For the text-containing cell, return its midpoint in [X, Y] coordinate format. 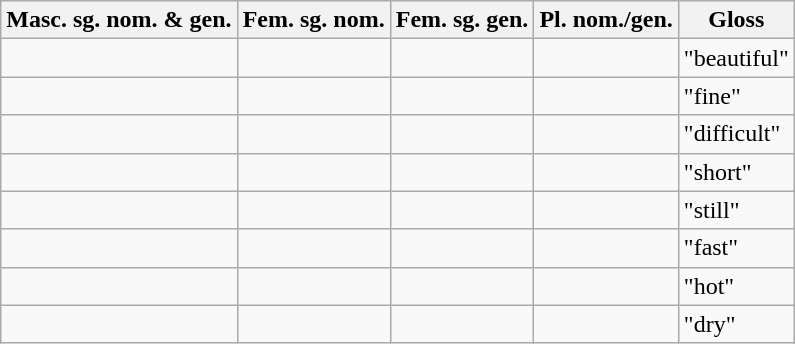
"difficult" [736, 134]
"fine" [736, 96]
"dry" [736, 324]
Masc. sg. nom. & gen. [119, 20]
"hot" [736, 286]
Pl. nom./gen. [606, 20]
"short" [736, 172]
Gloss [736, 20]
Fem. sg. nom. [314, 20]
"still" [736, 210]
"fast" [736, 248]
"beautiful" [736, 58]
Fem. sg. gen. [462, 20]
